Detect which cell encompasses the target text, then output its (X, Y) center coordinate. 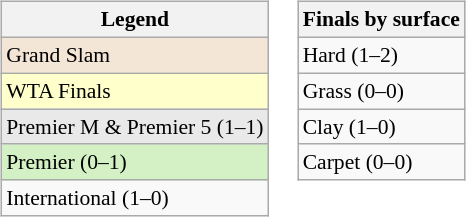
Grass (0–0) (382, 91)
Premier (0–1) (134, 162)
Legend (134, 20)
Clay (1–0) (382, 127)
Hard (1–2) (382, 55)
Premier M & Premier 5 (1–1) (134, 127)
WTA Finals (134, 91)
Grand Slam (134, 55)
International (1–0) (134, 198)
Finals by surface (382, 20)
Carpet (0–0) (382, 162)
